Return the (x, y) coordinate for the center point of the cell that contains the specified text.  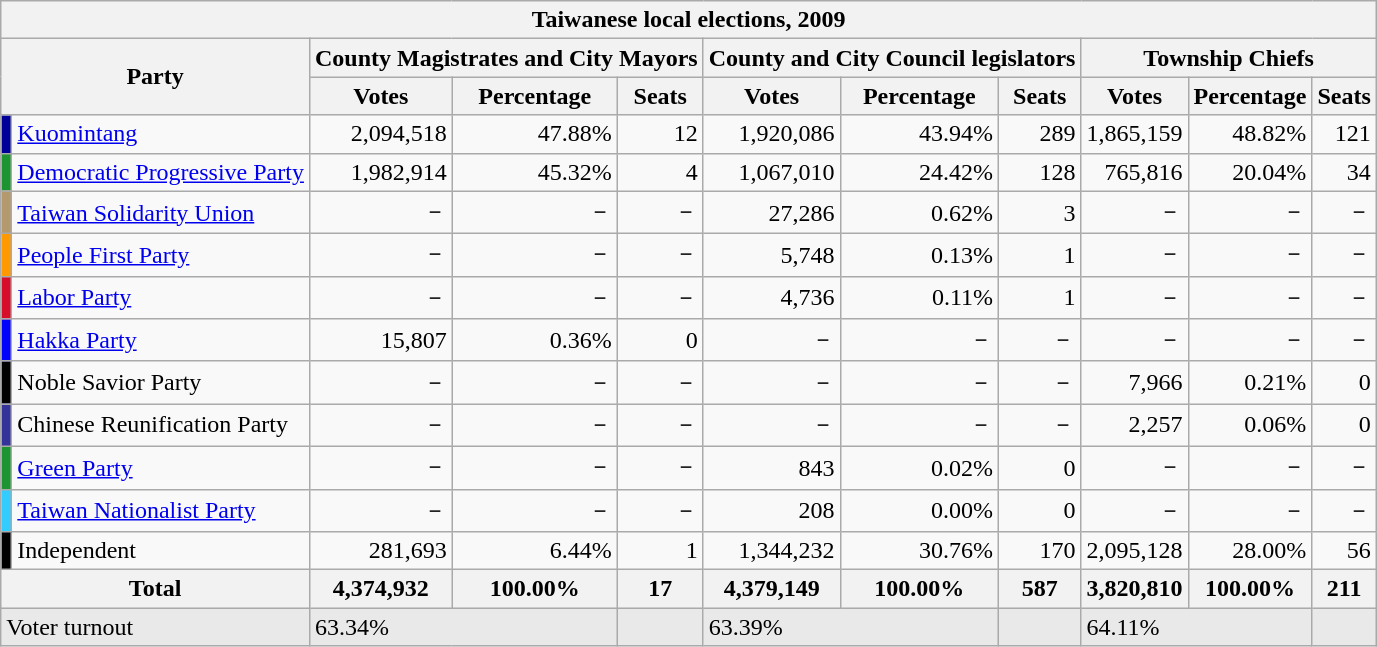
0.02% (919, 468)
0.00% (919, 510)
15,807 (380, 340)
208 (772, 510)
Party (156, 77)
0.11% (919, 298)
34 (1344, 172)
0.21% (1250, 382)
0.62% (919, 212)
45.32% (534, 172)
64.11% (1196, 627)
0.13% (919, 256)
6.44% (534, 551)
County Magistrates and City Mayors (506, 58)
281,693 (380, 551)
Taiwanese local elections, 2009 (689, 20)
63.39% (850, 627)
Kuomintang (161, 134)
24.42% (919, 172)
765,816 (1134, 172)
30.76% (919, 551)
170 (1040, 551)
27,286 (772, 212)
County and City Council legislators (892, 58)
121 (1344, 134)
2,094,518 (380, 134)
1,865,159 (1134, 134)
Green Party (161, 468)
0.36% (534, 340)
843 (772, 468)
48.82% (1250, 134)
12 (660, 134)
43.94% (919, 134)
587 (1040, 589)
56 (1344, 551)
4 (660, 172)
289 (1040, 134)
20.04% (1250, 172)
3,820,810 (1134, 589)
1,920,086 (772, 134)
Voter turnout (156, 627)
Democratic Progressive Party (161, 172)
4,374,932 (380, 589)
1,067,010 (772, 172)
Labor Party (161, 298)
People First Party (161, 256)
1,344,232 (772, 551)
Total (156, 589)
28.00% (1250, 551)
5,748 (772, 256)
7,966 (1134, 382)
Township Chiefs (1228, 58)
47.88% (534, 134)
4,379,149 (772, 589)
Chinese Reunification Party (161, 426)
3 (1040, 212)
4,736 (772, 298)
211 (1344, 589)
2,095,128 (1134, 551)
63.34% (463, 627)
Independent (161, 551)
17 (660, 589)
1,982,914 (380, 172)
Noble Savior Party (161, 382)
0.06% (1250, 426)
2,257 (1134, 426)
Taiwan Nationalist Party (161, 510)
Hakka Party (161, 340)
Taiwan Solidarity Union (161, 212)
128 (1040, 172)
